Return the [x, y] coordinate for the center point of the cell that contains the specified text.  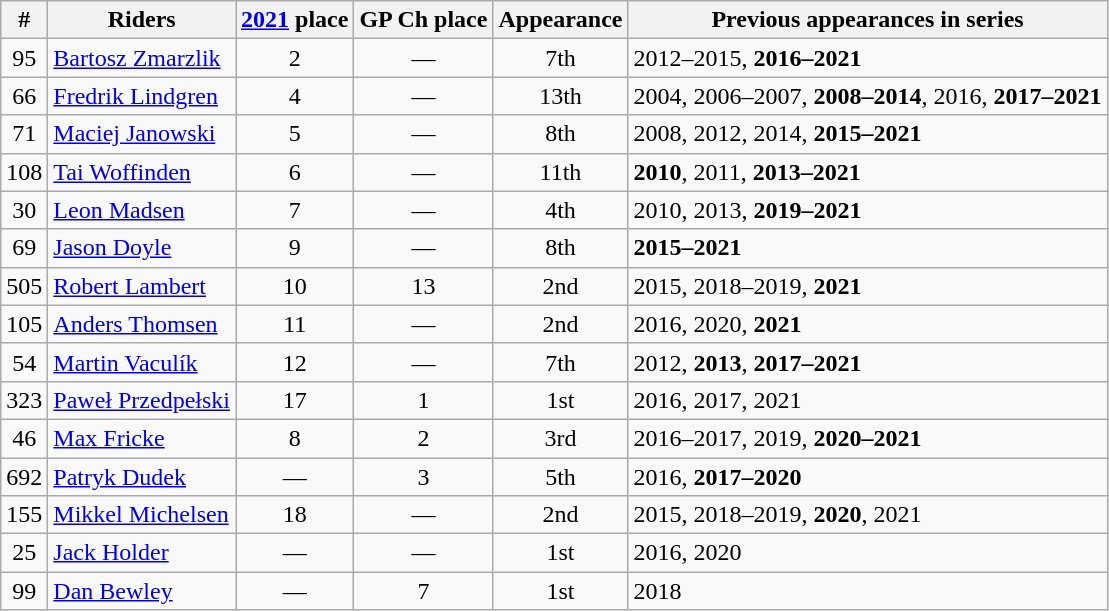
95 [24, 58]
155 [24, 515]
2021 place [295, 20]
Maciej Janowski [142, 134]
30 [24, 210]
108 [24, 172]
GP Ch place [424, 20]
323 [24, 400]
2016, 2017–2020 [868, 477]
2015–2021 [868, 248]
99 [24, 591]
Dan Bewley [142, 591]
Anders Thomsen [142, 324]
Mikkel Michelsen [142, 515]
3 [424, 477]
Leon Madsen [142, 210]
2016–2017, 2019, 2020–2021 [868, 438]
Jason Doyle [142, 248]
105 [24, 324]
Tai Woffinden [142, 172]
5 [295, 134]
Paweł Przedpełski [142, 400]
18 [295, 515]
Appearance [560, 20]
3rd [560, 438]
69 [24, 248]
Jack Holder [142, 553]
54 [24, 362]
2008, 2012, 2014, 2015–2021 [868, 134]
2010, 2013, 2019–2021 [868, 210]
8 [295, 438]
2004, 2006–2007, 2008–2014, 2016, 2017–2021 [868, 96]
11 [295, 324]
13 [424, 286]
13th [560, 96]
6 [295, 172]
1 [424, 400]
2016, 2020, 2021 [868, 324]
Max Fricke [142, 438]
Patryk Dudek [142, 477]
46 [24, 438]
2015, 2018–2019, 2020, 2021 [868, 515]
10 [295, 286]
692 [24, 477]
11th [560, 172]
9 [295, 248]
2016, 2020 [868, 553]
4 [295, 96]
2010, 2011, 2013–2021 [868, 172]
Bartosz Zmarzlik [142, 58]
2012–2015, 2016–2021 [868, 58]
25 [24, 553]
5th [560, 477]
4th [560, 210]
2018 [868, 591]
Fredrik Lindgren [142, 96]
71 [24, 134]
66 [24, 96]
Robert Lambert [142, 286]
2015, 2018–2019, 2021 [868, 286]
2016, 2017, 2021 [868, 400]
2012, 2013, 2017–2021 [868, 362]
12 [295, 362]
Riders [142, 20]
505 [24, 286]
17 [295, 400]
Martin Vaculík [142, 362]
Previous appearances in series [868, 20]
# [24, 20]
